Return (X, Y) of the center of cell containing provided text 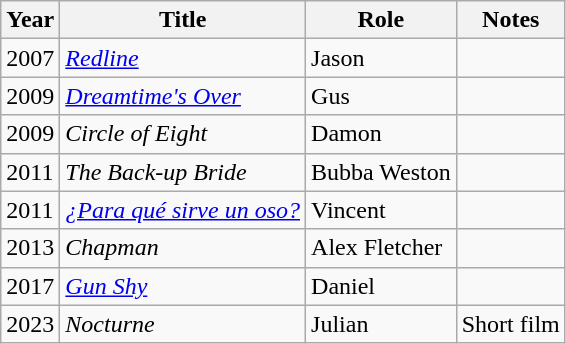
Chapman (183, 248)
Daniel (382, 286)
Julian (382, 324)
The Back-up Bride (183, 172)
Damon (382, 134)
Vincent (382, 210)
Redline (183, 58)
2023 (30, 324)
2013 (30, 248)
2007 (30, 58)
Title (183, 20)
2017 (30, 286)
Year (30, 20)
Role (382, 20)
Dreamtime's Over (183, 96)
Gun Shy (183, 286)
Short film (510, 324)
Alex Fletcher (382, 248)
Notes (510, 20)
Jason (382, 58)
Gus (382, 96)
Circle of Eight (183, 134)
Nocturne (183, 324)
¿Para qué sirve un oso? (183, 210)
Bubba Weston (382, 172)
